Return the [x, y] coordinate for the center point of the cell that contains the specified text.  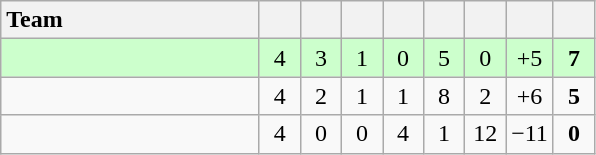
Team [130, 20]
12 [486, 134]
7 [574, 58]
8 [444, 96]
−11 [530, 134]
3 [320, 58]
+6 [530, 96]
+5 [530, 58]
